For the text-containing cell, return its midpoint in [X, Y] coordinate format. 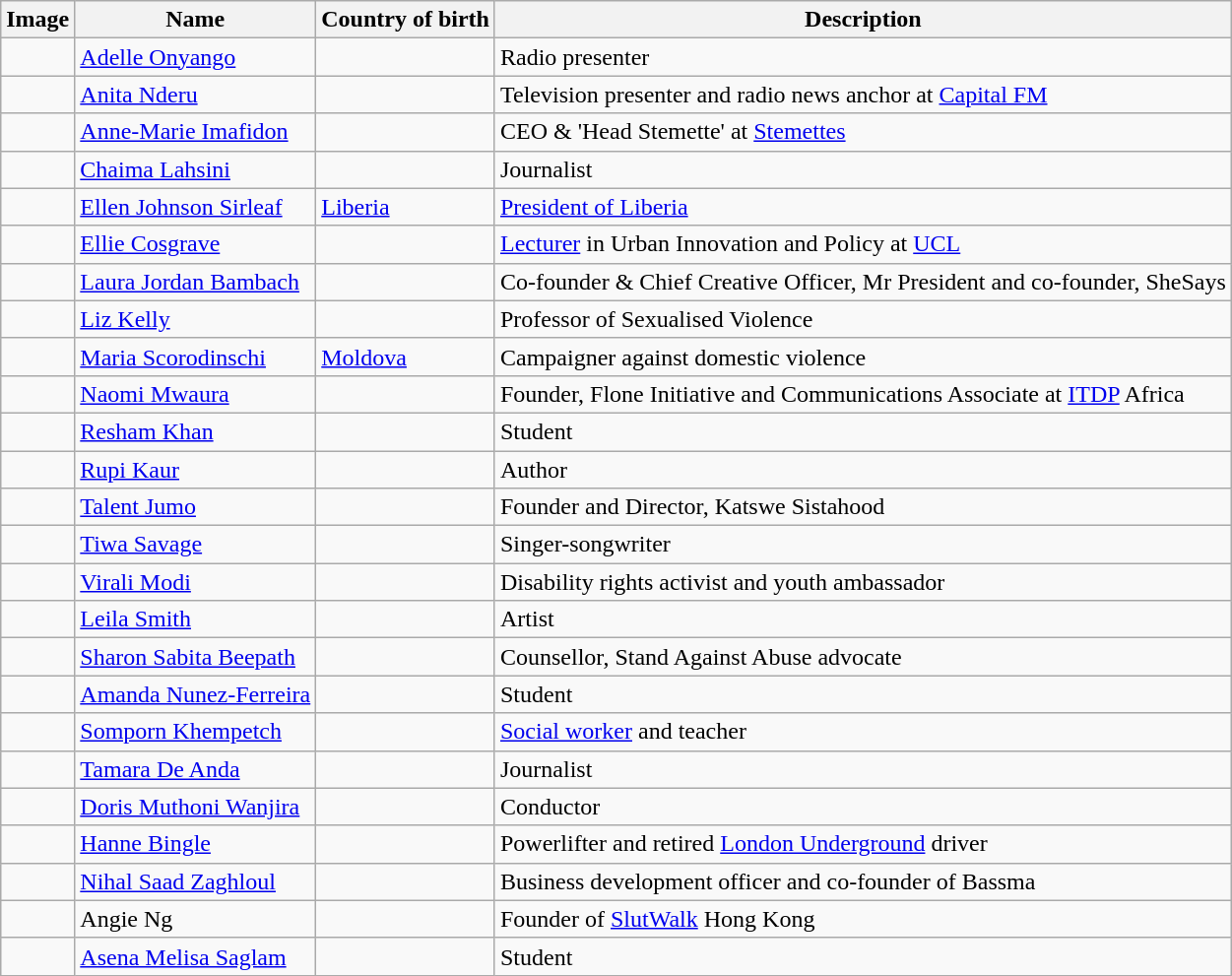
Disability rights activist and youth ambassador [863, 582]
CEO & 'Head Stemette' at Stemettes [863, 132]
Asena Melisa Saglam [195, 956]
Name [195, 20]
Anita Nderu [195, 95]
Author [863, 470]
Tiwa Savage [195, 545]
Founder, Flone Initiative and Communications Associate at ITDP Africa [863, 394]
Liz Kelly [195, 319]
Professor of Sexualised Violence [863, 319]
President of Liberia [863, 207]
Lecturer in Urban Innovation and Policy at UCL [863, 244]
Amanda Nunez-Ferreira [195, 694]
Moldova [406, 357]
Naomi Mwaura [195, 394]
Doris Muthoni Wanjira [195, 807]
Founder and Director, Katswe Sistahood [863, 507]
Virali Modi [195, 582]
Social worker and teacher [863, 732]
Ellen Johnson Sirleaf [195, 207]
Business development officer and co-founder of Bassma [863, 881]
Maria Scorodinschi [195, 357]
Chaima Lahsini [195, 169]
Counsellor, Stand Against Abuse advocate [863, 657]
Somporn Khempetch [195, 732]
Singer-songwriter [863, 545]
Hanne Bingle [195, 844]
Rupi Kaur [195, 470]
Anne-Marie Imafidon [195, 132]
Ellie Cosgrave [195, 244]
Sharon Sabita Beepath [195, 657]
Nihal Saad Zaghloul [195, 881]
Liberia [406, 207]
Resham Khan [195, 431]
Radio presenter [863, 57]
Television presenter and radio news anchor at Capital FM [863, 95]
Artist [863, 619]
Description [863, 20]
Angie Ng [195, 919]
Adelle Onyango [195, 57]
Image [37, 20]
Powerlifter and retired London Underground driver [863, 844]
Conductor [863, 807]
Co-founder & Chief Creative Officer, Mr President and co-founder, SheSays [863, 282]
Tamara De Anda [195, 769]
Laura Jordan Bambach [195, 282]
Campaigner against domestic violence [863, 357]
Leila Smith [195, 619]
Country of birth [406, 20]
Talent Jumo [195, 507]
Founder of SlutWalk Hong Kong [863, 919]
